Identify which cell holds the provided text, then report its [x, y] central coordinate. 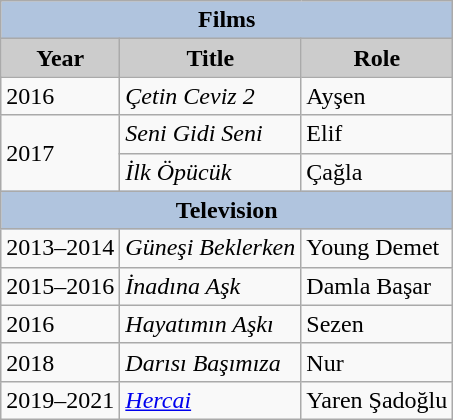
Young Demet [377, 248]
Nur [377, 362]
2013–2014 [60, 248]
2018 [60, 362]
İnadına Aşk [210, 286]
Damla Başar [377, 286]
Elif [377, 134]
Role [377, 58]
Title [210, 58]
Çağla [377, 172]
Year [60, 58]
Sezen [377, 324]
Films [227, 20]
İlk Öpücük [210, 172]
Hayatımın Aşkı [210, 324]
Çetin Ceviz 2 [210, 96]
Güneşi Beklerken [210, 248]
Television [227, 210]
2017 [60, 153]
Darısı Başımıza [210, 362]
Yaren Şadoğlu [377, 400]
2019–2021 [60, 400]
2015–2016 [60, 286]
Hercai [210, 400]
Ayşen [377, 96]
Seni Gidi Seni [210, 134]
